Detect which cell encompasses the target text, then output its (x, y) center coordinate. 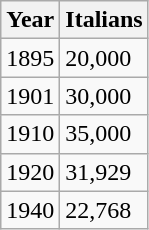
22,768 (104, 210)
Italians (104, 20)
1920 (30, 172)
1901 (30, 96)
35,000 (104, 134)
20,000 (104, 58)
31,929 (104, 172)
1910 (30, 134)
Year (30, 20)
30,000 (104, 96)
1895 (30, 58)
1940 (30, 210)
